Detect which cell encompasses the target text, then output its [x, y] center coordinate. 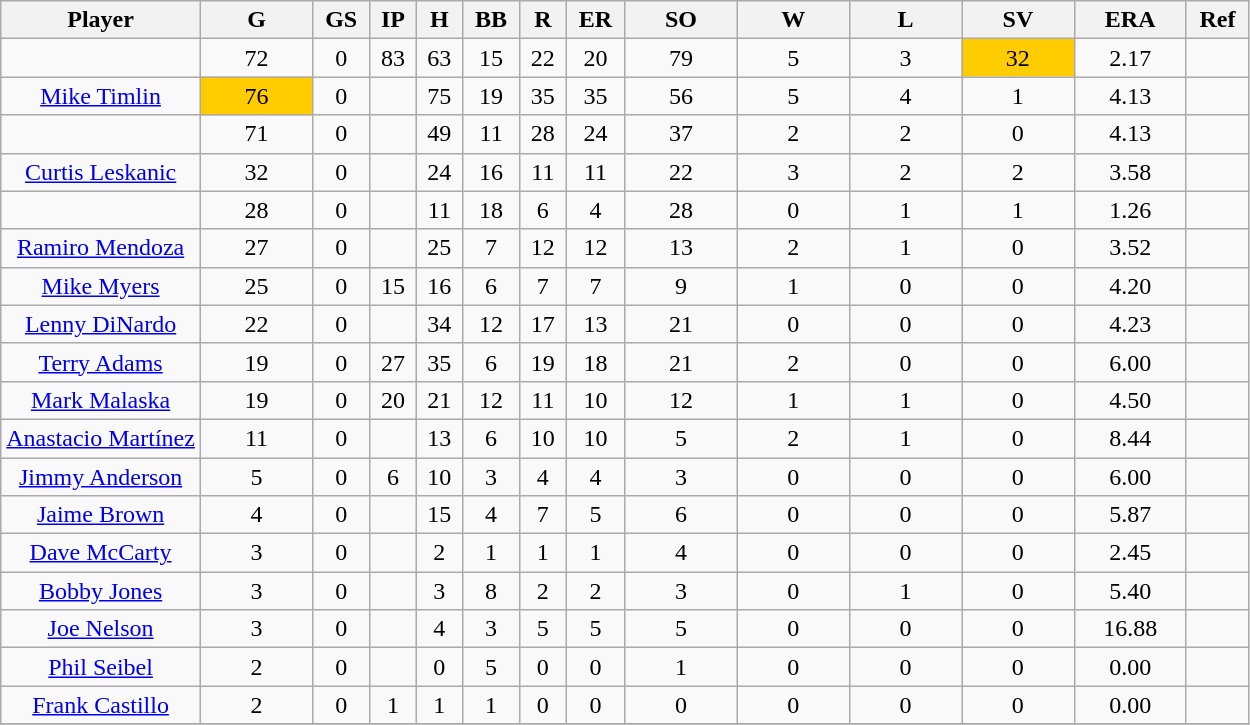
SO [681, 20]
H [439, 20]
Jaime Brown [101, 515]
76 [256, 96]
ERA [1130, 20]
83 [393, 58]
ER [596, 20]
Ramiro Mendoza [101, 248]
56 [681, 96]
Terry Adams [101, 362]
63 [439, 58]
G [256, 20]
L [905, 20]
8.44 [1130, 438]
4.23 [1130, 324]
Curtis Leskanic [101, 172]
37 [681, 134]
8 [492, 591]
Bobby Jones [101, 591]
Mike Myers [101, 286]
16.88 [1130, 629]
4.20 [1130, 286]
Mark Malaska [101, 400]
9 [681, 286]
2.17 [1130, 58]
Mike Timlin [101, 96]
Player [101, 20]
34 [439, 324]
17 [543, 324]
72 [256, 58]
BB [492, 20]
5.87 [1130, 515]
Jimmy Anderson [101, 477]
49 [439, 134]
5.40 [1130, 591]
Phil Seibel [101, 667]
Frank Castillo [101, 705]
71 [256, 134]
Anastacio Martínez [101, 438]
3.58 [1130, 172]
1.26 [1130, 210]
SV [1018, 20]
Dave McCarty [101, 553]
Lenny DiNardo [101, 324]
4.50 [1130, 400]
Ref [1217, 20]
79 [681, 58]
R [543, 20]
W [793, 20]
GS [342, 20]
75 [439, 96]
3.52 [1130, 248]
IP [393, 20]
2.45 [1130, 553]
Joe Nelson [101, 629]
